Pinpoint the cell where the given text exists, returning its [x, y] midpoint coordinate. 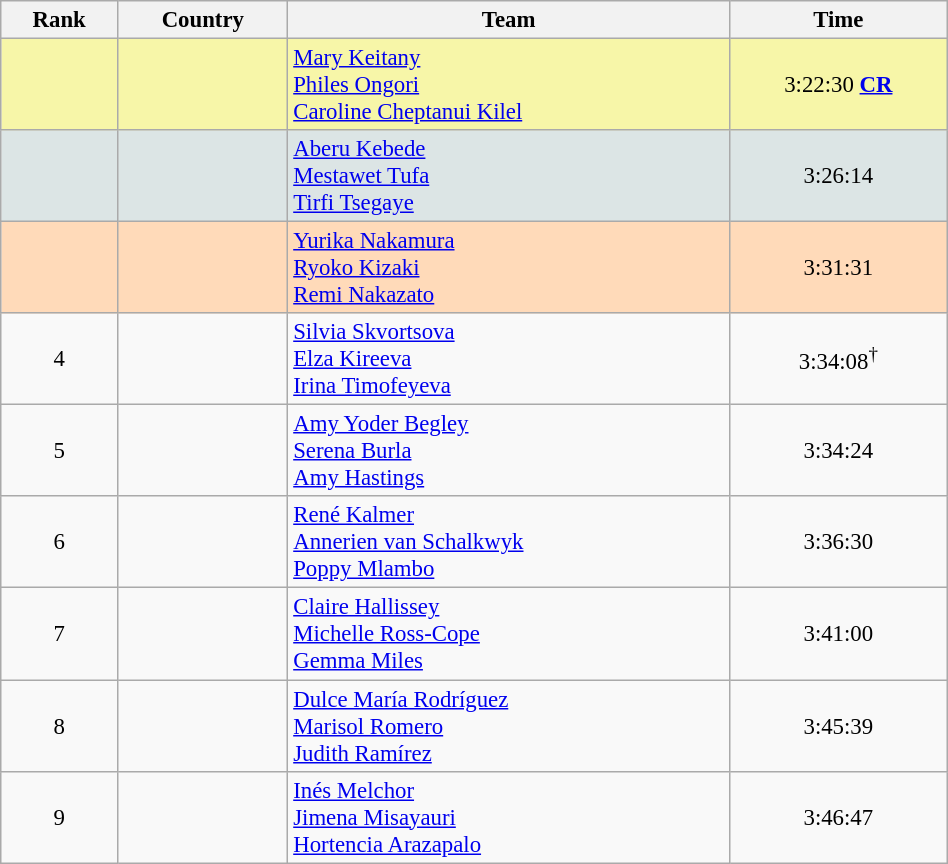
3:36:30 [838, 542]
Rank [60, 20]
3:34:24 [838, 451]
5 [60, 451]
8 [60, 726]
Mary KeitanyPhiles OngoriCaroline Cheptanui Kilel [509, 85]
9 [60, 817]
3:46:47 [838, 817]
Amy Yoder BegleySerena BurlaAmy Hastings [509, 451]
3:45:39 [838, 726]
4 [60, 359]
Silvia SkvortsovaElza KireevaIrina Timofeyeva [509, 359]
Team [509, 20]
Country [203, 20]
3:34:08† [838, 359]
3:41:00 [838, 634]
Aberu KebedeMestawet TufaTirfi Tsegaye [509, 176]
Yurika NakamuraRyoko KizakiRemi Nakazato [509, 268]
6 [60, 542]
Dulce María RodríguezMarisol RomeroJudith Ramírez [509, 726]
3:22:30 CR [838, 85]
René KalmerAnnerien van SchalkwykPoppy Mlambo [509, 542]
7 [60, 634]
Time [838, 20]
3:31:31 [838, 268]
Inés MelchorJimena MisayauriHortencia Arazapalo [509, 817]
Claire HallisseyMichelle Ross-CopeGemma Miles [509, 634]
3:26:14 [838, 176]
